Locate the cell with the specified text and output its (X, Y) center coordinate. 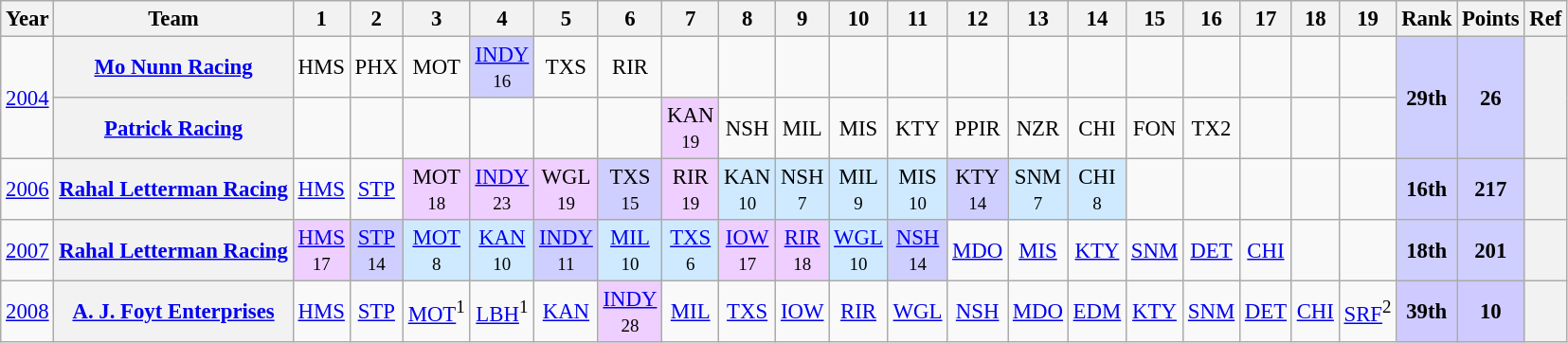
CHI8 (1097, 190)
29th (1427, 99)
MOT18 (436, 190)
STP14 (376, 250)
MIL10 (630, 250)
INDY23 (502, 190)
IOW17 (748, 250)
NSH14 (917, 250)
19 (1368, 19)
1 (321, 19)
13 (1038, 19)
217 (1491, 190)
16 (1212, 19)
PPIR (978, 129)
WGL19 (567, 190)
6 (630, 19)
14 (1097, 19)
EDM (1097, 313)
HMS17 (321, 250)
17 (1266, 19)
Rank (1427, 19)
INDY28 (630, 313)
4 (502, 19)
Points (1491, 19)
2 (376, 19)
LBH1 (502, 313)
RIR19 (691, 190)
FON (1155, 129)
MOT (436, 68)
18 (1315, 19)
MIS10 (917, 190)
TX2 (1212, 129)
Ref (1546, 19)
WGL (917, 313)
26 (1491, 99)
WGL10 (858, 250)
2008 (27, 313)
2006 (27, 190)
Mo Nunn Racing (173, 68)
MOT8 (436, 250)
Patrick Racing (173, 129)
18th (1427, 250)
NSH7 (802, 190)
KAN (567, 313)
2007 (27, 250)
KTY14 (978, 190)
NZR (1038, 129)
MIL9 (858, 190)
2004 (27, 99)
Team (173, 19)
8 (748, 19)
INDY11 (567, 250)
7 (691, 19)
TXS15 (630, 190)
9 (802, 19)
MOT1 (436, 313)
Year (27, 19)
3 (436, 19)
11 (917, 19)
RIR18 (802, 250)
15 (1155, 19)
201 (1491, 250)
TXS6 (691, 250)
SRF2 (1368, 313)
5 (567, 19)
INDY16 (502, 68)
PHX (376, 68)
A. J. Foyt Enterprises (173, 313)
SNM7 (1038, 190)
12 (978, 19)
39th (1427, 313)
IOW (802, 313)
16th (1427, 190)
KAN19 (691, 129)
